From the cell containing the given text, extract its center point as (X, Y) coordinate. 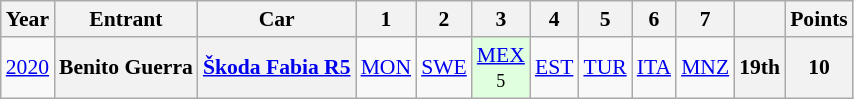
7 (705, 19)
Car (277, 19)
TUR (604, 68)
Škoda Fabia R5 (277, 68)
EST (554, 68)
10 (819, 68)
Year (28, 19)
3 (501, 19)
Benito Guerra (126, 68)
5 (604, 19)
19th (760, 68)
2 (444, 19)
Points (819, 19)
MON (386, 68)
MNZ (705, 68)
SWE (444, 68)
6 (654, 19)
MEX5 (501, 68)
Entrant (126, 19)
1 (386, 19)
4 (554, 19)
ITA (654, 68)
2020 (28, 68)
